Find where the given text appears and provide that cell's center as (X, Y) coordinate. 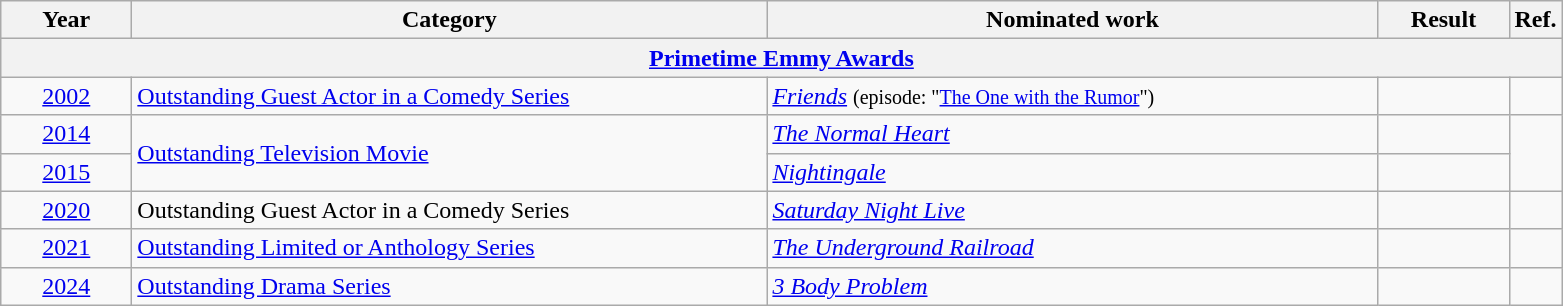
Year (66, 20)
Saturday Night Live (1072, 210)
Outstanding Television Movie (450, 153)
The Underground Railroad (1072, 248)
Category (450, 20)
2002 (66, 96)
2024 (66, 286)
Nominated work (1072, 20)
2021 (66, 248)
Outstanding Drama Series (450, 286)
Nightingale (1072, 172)
Outstanding Limited or Anthology Series (450, 248)
Primetime Emmy Awards (782, 58)
Result (1444, 20)
Friends (episode: "The One with the Rumor") (1072, 96)
Ref. (1536, 20)
2015 (66, 172)
2014 (66, 134)
The Normal Heart (1072, 134)
3 Body Problem (1072, 286)
2020 (66, 210)
